Scan for the cell matching the given text and deliver its (x, y) coordinate at center. 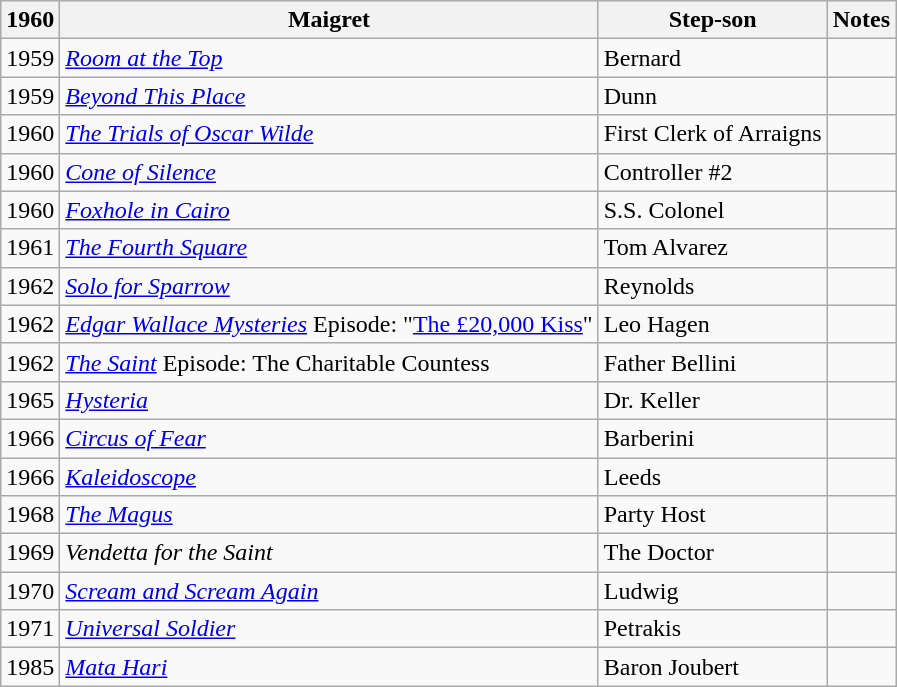
1971 (30, 629)
Hysteria (329, 400)
Father Bellini (712, 362)
Notes (861, 20)
S.S. Colonel (712, 210)
Bernard (712, 58)
1968 (30, 515)
Step-son (712, 20)
Leo Hagen (712, 324)
Dr. Keller (712, 400)
Baron Joubert (712, 667)
Leeds (712, 477)
Beyond This Place (329, 96)
The Saint Episode: The Charitable Countess (329, 362)
Cone of Silence (329, 172)
Ludwig (712, 591)
Edgar Wallace Mysteries Episode: "The £20,000 Kiss" (329, 324)
Circus of Fear (329, 438)
The Magus (329, 515)
Party Host (712, 515)
Universal Soldier (329, 629)
1969 (30, 553)
Dunn (712, 96)
Maigret (329, 20)
Tom Alvarez (712, 248)
Reynolds (712, 286)
Barberini (712, 438)
First Clerk of Arraigns (712, 134)
1985 (30, 667)
Mata Hari (329, 667)
The Trials of Oscar Wilde (329, 134)
1970 (30, 591)
1965 (30, 400)
Controller #2 (712, 172)
Solo for Sparrow (329, 286)
Vendetta for the Saint (329, 553)
1961 (30, 248)
Kaleidoscope (329, 477)
Petrakis (712, 629)
Scream and Scream Again (329, 591)
The Doctor (712, 553)
The Fourth Square (329, 248)
Room at the Top (329, 58)
Foxhole in Cairo (329, 210)
